For the text-containing cell, return its midpoint in [x, y] coordinate format. 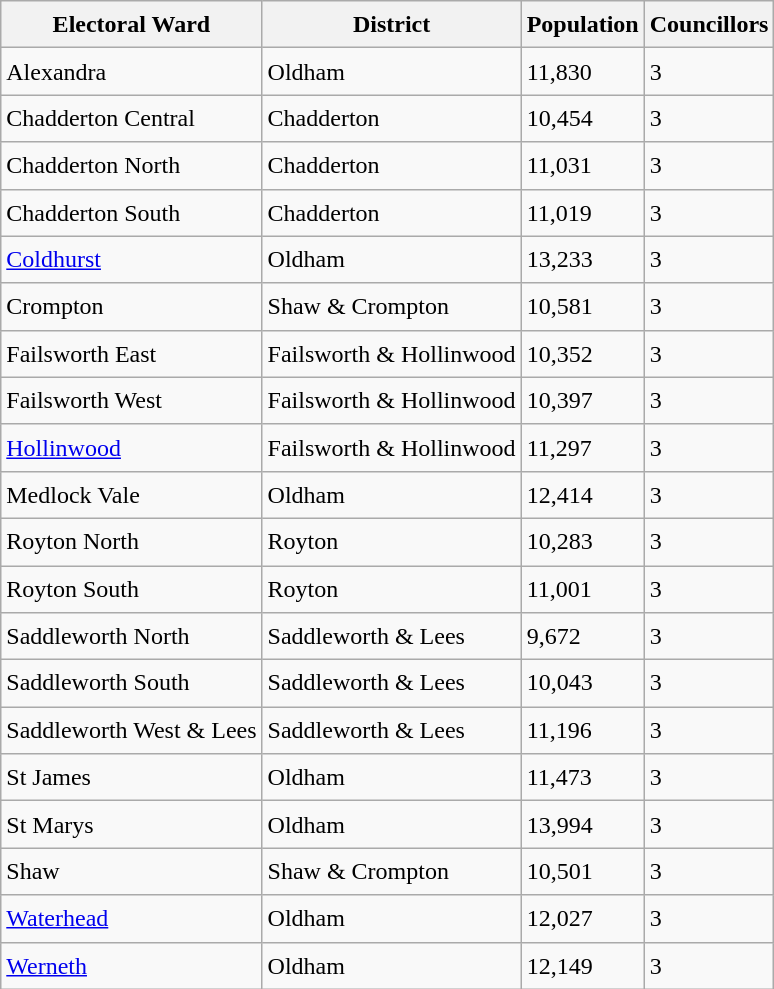
Coldhurst [132, 260]
Chadderton Central [132, 118]
11,031 [582, 166]
10,454 [582, 118]
13,233 [582, 260]
12,149 [582, 966]
Failsworth East [132, 354]
Population [582, 24]
10,043 [582, 684]
Chadderton North [132, 166]
10,397 [582, 400]
Councillors [709, 24]
Failsworth West [132, 400]
10,352 [582, 354]
Royton South [132, 590]
Alexandra [132, 72]
St James [132, 778]
10,581 [582, 306]
11,196 [582, 730]
Crompton [132, 306]
Electoral Ward [132, 24]
St Marys [132, 824]
Saddleworth South [132, 684]
11,001 [582, 590]
11,019 [582, 212]
Chadderton South [132, 212]
Hollinwood [132, 448]
Werneth [132, 966]
13,994 [582, 824]
9,672 [582, 636]
12,027 [582, 918]
Saddleworth West & Lees [132, 730]
Waterhead [132, 918]
Shaw [132, 872]
11,830 [582, 72]
District [392, 24]
Royton North [132, 542]
Saddleworth North [132, 636]
Medlock Vale [132, 494]
10,283 [582, 542]
10,501 [582, 872]
11,297 [582, 448]
12,414 [582, 494]
11,473 [582, 778]
